From the cell containing the given text, extract its center point as [X, Y] coordinate. 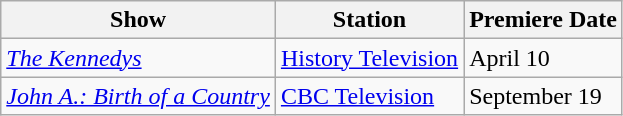
History Television [369, 58]
The Kennedys [138, 58]
Premiere Date [544, 20]
Show [138, 20]
CBC Television [369, 96]
Station [369, 20]
John A.: Birth of a Country [138, 96]
April 10 [544, 58]
September 19 [544, 96]
